Extract the (x, y) coordinate from the center of the cell holding the provided text.  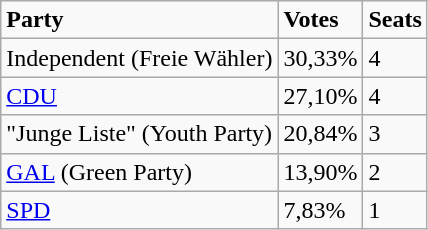
Party (140, 20)
Votes (320, 20)
Seats (395, 20)
30,33% (320, 58)
GAL (Green Party) (140, 172)
20,84% (320, 134)
7,83% (320, 210)
27,10% (320, 96)
SPD (140, 210)
"Junge Liste" (Youth Party) (140, 134)
13,90% (320, 172)
CDU (140, 96)
2 (395, 172)
1 (395, 210)
Independent (Freie Wähler) (140, 58)
3 (395, 134)
